Detect which cell encompasses the target text, then output its [x, y] center coordinate. 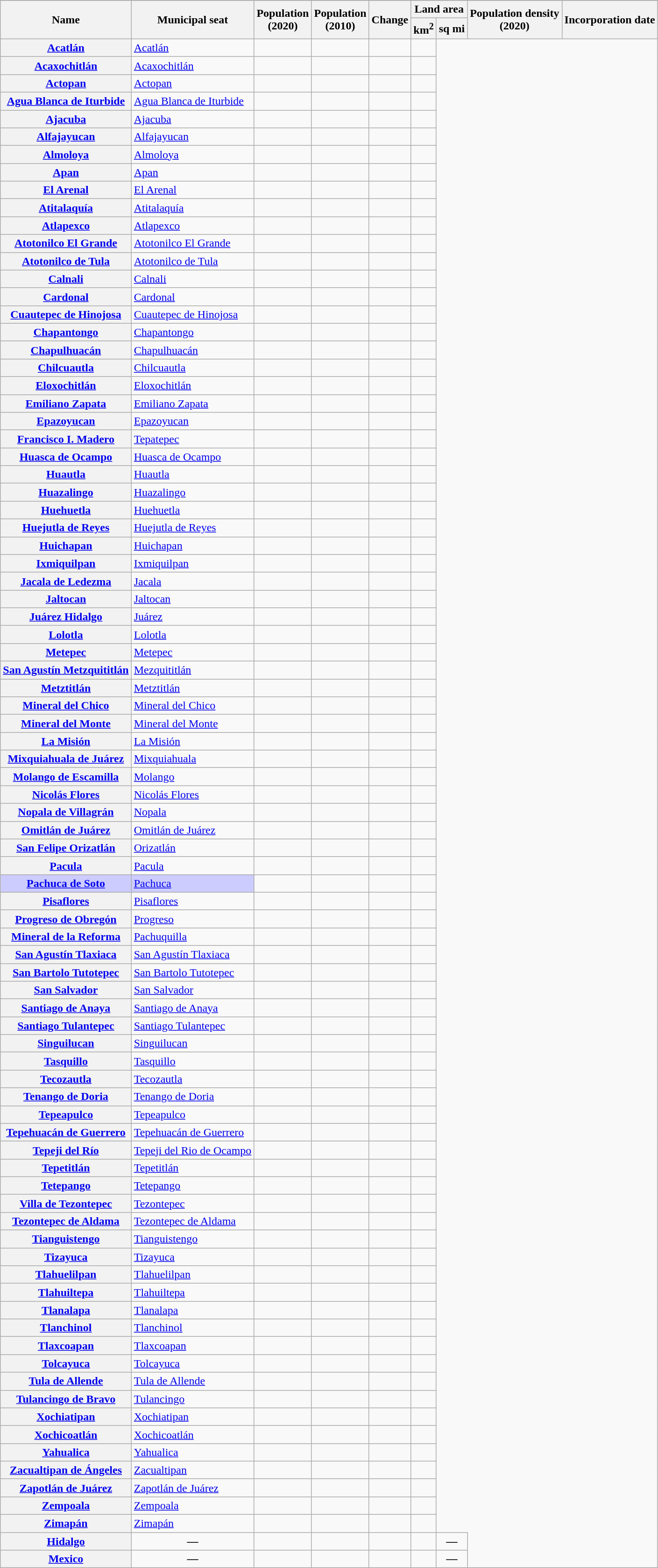
Progreso [192, 919]
Pachuca de Soto [66, 883]
Molango [192, 777]
Mezquititlán [192, 670]
Zacualtipan [192, 1470]
km2 [424, 29]
Mexico [66, 1559]
Incorporation date [610, 20]
Francisco I. Madero [66, 439]
Tepatepec [192, 439]
Tepeji del Rio de Ocampo [192, 1150]
Villa de Tezontepec [66, 1203]
Mineral de la Reforma [66, 937]
sq mi [452, 29]
Mixquiahuala [192, 759]
Population(2020) [283, 20]
Orizatlán [192, 848]
Name [66, 20]
Tulancingo [192, 1399]
Tezontepec [192, 1203]
Juárez [192, 617]
Nopala [192, 812]
Zacualtipan de Ángeles [66, 1470]
Tepeji del Río [66, 1150]
Jacala de Ledezma [66, 581]
San Agustín Metzquititlán [66, 670]
Juárez Hidalgo [66, 617]
Mixquiahuala de Juárez [66, 759]
Change [390, 20]
Tulancingo de Bravo [66, 1399]
San Felipe Orizatlán [66, 848]
Molango de Escamilla [66, 777]
Land area [439, 9]
Pachuca [192, 883]
Jacala [192, 581]
Municipal seat [192, 20]
Nopala de Villagrán [66, 812]
Hidalgo [66, 1541]
Population density(2020) [515, 20]
Population(2010) [340, 20]
Progreso de Obregón [66, 919]
Pachuquilla [192, 937]
